Provide the (X, Y) coordinate of the cell's center where the given text is located.  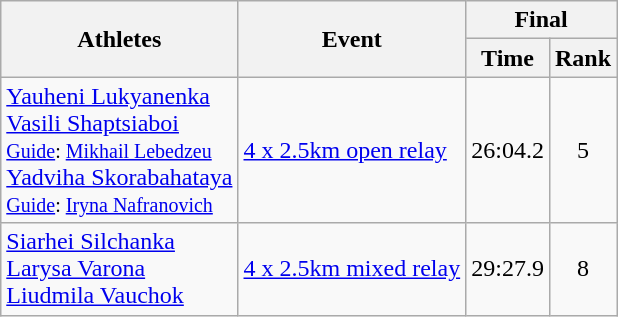
Rank (582, 58)
8 (582, 269)
Athletes (120, 39)
4 x 2.5km mixed relay (352, 269)
Yauheni LukyanenkaVasili ShaptsiaboiGuide: Mikhail LebedzeuYadviha SkorabahatayaGuide: Iryna Nafranovich (120, 150)
Event (352, 39)
Siarhei SilchankaLarysa VaronaLiudmila Vauchok (120, 269)
Time (508, 58)
29:27.9 (508, 269)
4 x 2.5km open relay (352, 150)
5 (582, 150)
Final (542, 20)
26:04.2 (508, 150)
